Capture the cell that displays the provided text and extract its [X, Y] central coordinate. 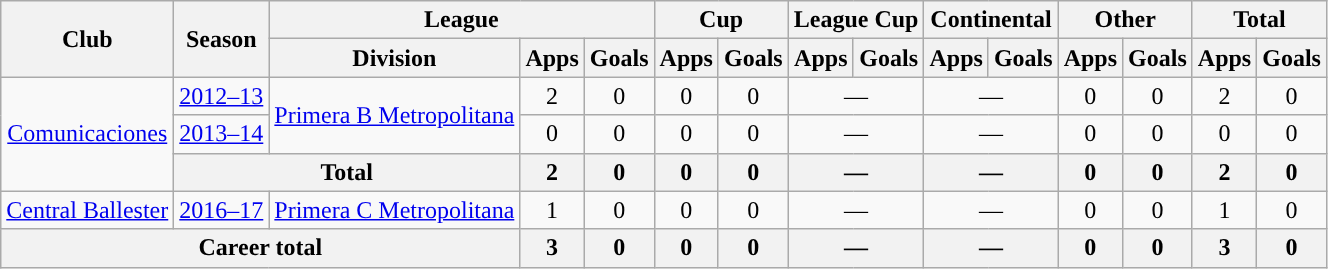
Comunicaciones [88, 134]
Season [222, 39]
Primera C Metropolitana [394, 210]
2013–14 [222, 134]
Continental [991, 20]
2016–17 [222, 210]
2012–13 [222, 96]
Central Ballester [88, 210]
Division [394, 58]
League Cup [856, 20]
Cup [721, 20]
Other [1125, 20]
Club [88, 39]
Primera B Metropolitana [394, 115]
Career total [260, 248]
League [462, 20]
